Capture the cell that displays the provided text and extract its (X, Y) central coordinate. 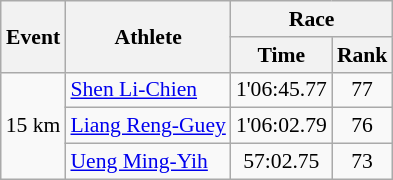
Shen Li-Chien (148, 90)
57:02.75 (282, 162)
15 km (34, 126)
73 (362, 162)
1'06:02.79 (282, 126)
Rank (362, 55)
Race (312, 19)
Athlete (148, 36)
Liang Reng-Guey (148, 126)
Time (282, 55)
Event (34, 36)
76 (362, 126)
77 (362, 90)
Ueng Ming-Yih (148, 162)
1'06:45.77 (282, 90)
